Return the (X, Y) coordinate for the center point of the cell that contains the specified text.  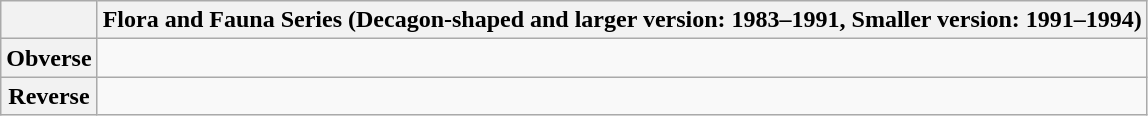
Flora and Fauna Series (Decagon-shaped and larger version: 1983–1991, Smaller version: 1991–1994) (622, 20)
Obverse (49, 58)
Reverse (49, 96)
